Provide the (x, y) coordinate of the cell's center where the given text is located.  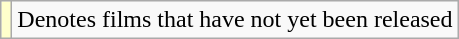
Denotes films that have not yet been released (235, 20)
